Scan for the cell matching the given text and deliver its (x, y) coordinate at center. 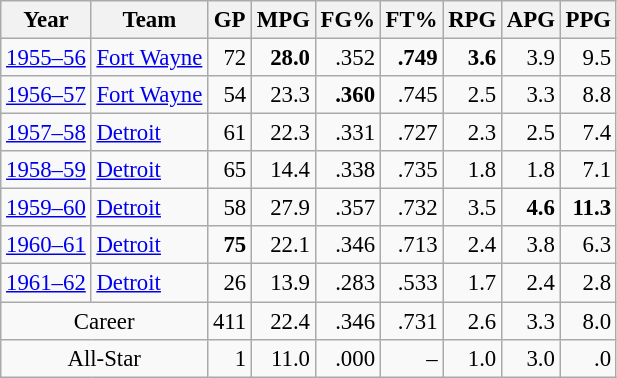
.745 (412, 95)
.357 (348, 208)
22.1 (284, 245)
22.4 (284, 321)
.727 (412, 133)
9.5 (588, 58)
1959–60 (46, 208)
All-Star (104, 358)
.749 (412, 58)
.0 (588, 358)
FT% (412, 20)
61 (230, 133)
13.9 (284, 283)
2.6 (472, 321)
Year (46, 20)
.731 (412, 321)
MPG (284, 20)
26 (230, 283)
411 (230, 321)
4.6 (532, 208)
6.3 (588, 245)
1 (230, 358)
1.0 (472, 358)
FG% (348, 20)
1955–56 (46, 58)
7.4 (588, 133)
.735 (412, 170)
.000 (348, 358)
.360 (348, 95)
.283 (348, 283)
11.3 (588, 208)
APG (532, 20)
11.0 (284, 358)
75 (230, 245)
.352 (348, 58)
1.7 (472, 283)
RPG (472, 20)
65 (230, 170)
3.9 (532, 58)
1960–61 (46, 245)
3.5 (472, 208)
14.4 (284, 170)
Team (150, 20)
PPG (588, 20)
Career (104, 321)
– (412, 358)
28.0 (284, 58)
7.1 (588, 170)
58 (230, 208)
22.3 (284, 133)
3.8 (532, 245)
.713 (412, 245)
.338 (348, 170)
3.6 (472, 58)
2.8 (588, 283)
27.9 (284, 208)
.331 (348, 133)
GP (230, 20)
1957–58 (46, 133)
23.3 (284, 95)
.732 (412, 208)
54 (230, 95)
1956–57 (46, 95)
1958–59 (46, 170)
72 (230, 58)
8.0 (588, 321)
3.0 (532, 358)
2.3 (472, 133)
1961–62 (46, 283)
8.8 (588, 95)
.533 (412, 283)
